From the cell containing the given text, extract its center point as (x, y) coordinate. 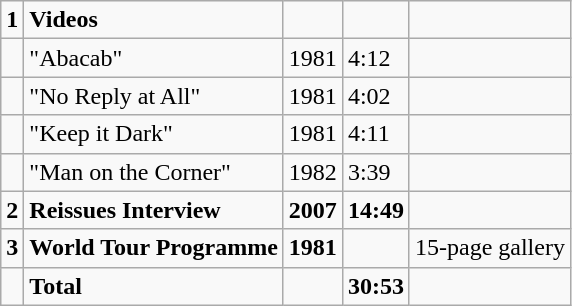
"No Reply at All" (154, 96)
"Man on the Corner" (154, 172)
2 (12, 210)
Total (154, 286)
30:53 (376, 286)
4:11 (376, 134)
World Tour Programme (154, 248)
3 (12, 248)
"Keep it Dark" (154, 134)
4:02 (376, 96)
Videos (154, 20)
3:39 (376, 172)
15-page gallery (490, 248)
14:49 (376, 210)
4:12 (376, 58)
"Abacab" (154, 58)
2007 (312, 210)
1982 (312, 172)
Reissues Interview (154, 210)
1 (12, 20)
